Determine the [x, y] coordinate at the center of the cell enclosing the given text.  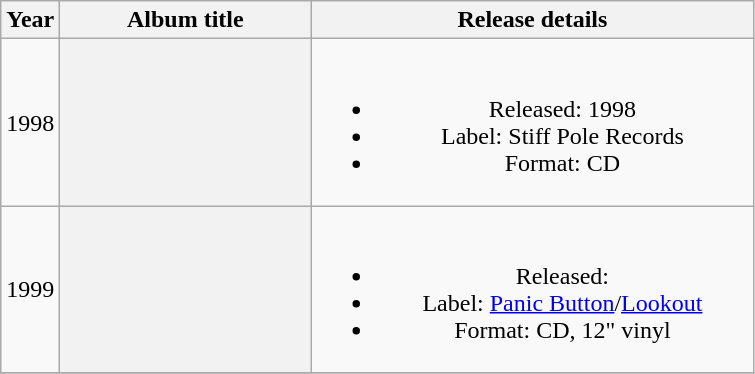
Released:Label: Panic Button/LookoutFormat: CD, 12" vinyl [532, 290]
Released: 1998Label: Stiff Pole RecordsFormat: CD [532, 122]
Release details [532, 20]
Album title [186, 20]
1998 [30, 122]
Year [30, 20]
1999 [30, 290]
